From the cell containing the given text, extract its center point as (x, y) coordinate. 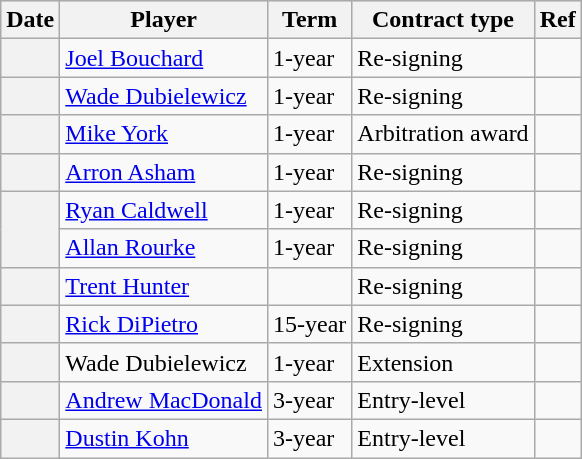
Date (30, 20)
Rick DiPietro (164, 324)
Allan Rourke (164, 248)
Contract type (443, 20)
Player (164, 20)
Andrew MacDonald (164, 400)
Ref (558, 20)
Dustin Kohn (164, 438)
Arbitration award (443, 134)
Joel Bouchard (164, 58)
Arron Asham (164, 172)
Trent Hunter (164, 286)
Extension (443, 362)
15-year (309, 324)
Mike York (164, 134)
Term (309, 20)
Ryan Caldwell (164, 210)
